Detect which cell encompasses the target text, then output its (X, Y) center coordinate. 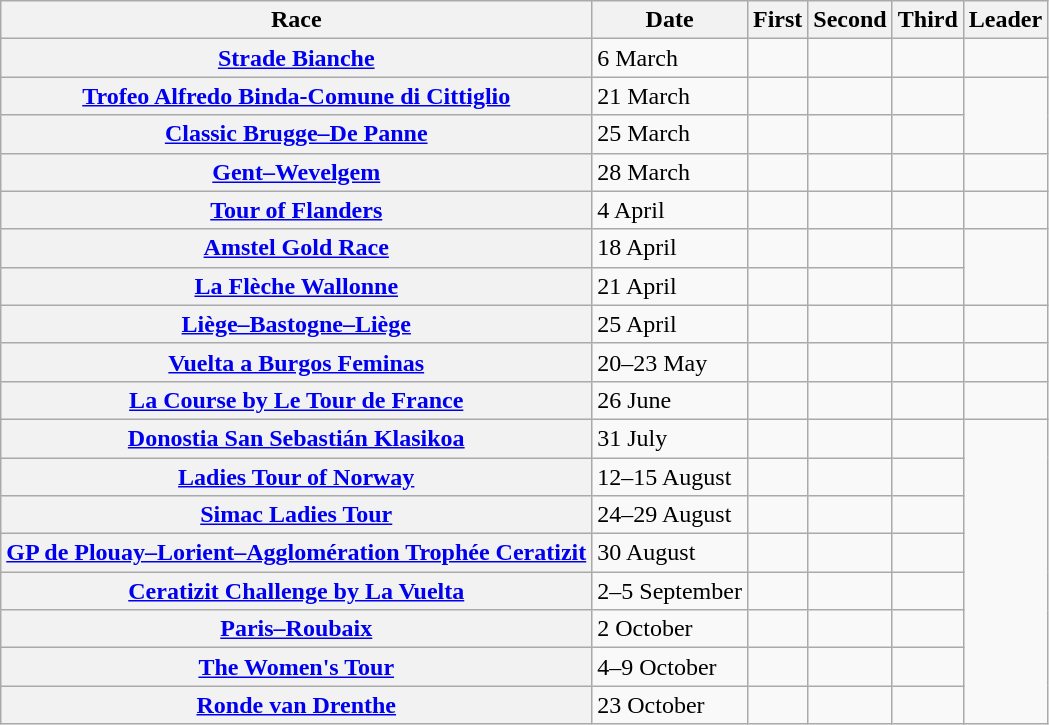
21 March (670, 96)
21 April (670, 286)
Simac Ladies Tour (296, 515)
Donostia San Sebastián Klasikoa (296, 438)
GP de Plouay–Lorient–Agglomération Trophée Ceratizit (296, 553)
2 October (670, 629)
30 August (670, 553)
25 April (670, 324)
26 June (670, 400)
Third (928, 20)
20–23 May (670, 362)
Ronde van Drenthe (296, 705)
25 March (670, 134)
La Flèche Wallonne (296, 286)
6 March (670, 58)
La Course by Le Tour de France (296, 400)
First (777, 20)
Gent–Wevelgem (296, 172)
24–29 August (670, 515)
Second (850, 20)
12–15 August (670, 477)
28 March (670, 172)
Amstel Gold Race (296, 248)
2–5 September (670, 591)
Classic Brugge–De Panne (296, 134)
31 July (670, 438)
The Women's Tour (296, 667)
4–9 October (670, 667)
Date (670, 20)
Race (296, 20)
Strade Bianche (296, 58)
Paris–Roubaix (296, 629)
Liège–Bastogne–Liège (296, 324)
Tour of Flanders (296, 210)
Ceratizit Challenge by La Vuelta (296, 591)
Trofeo Alfredo Binda-Comune di Cittiglio (296, 96)
Leader (1005, 20)
Vuelta a Burgos Feminas (296, 362)
Ladies Tour of Norway (296, 477)
18 April (670, 248)
23 October (670, 705)
4 April (670, 210)
